Output the (x, y) coordinate of the center of the cell containing the given text.  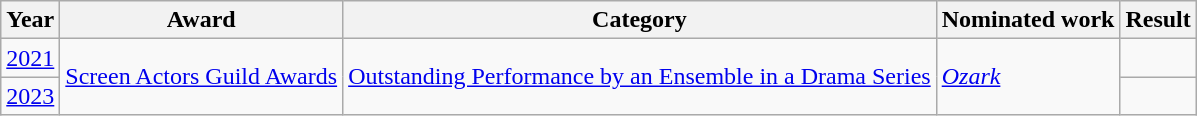
Category (640, 20)
Year (30, 20)
Award (202, 20)
Nominated work (1028, 20)
Outstanding Performance by an Ensemble in a Drama Series (640, 77)
Result (1158, 20)
Screen Actors Guild Awards (202, 77)
Ozark (1028, 77)
2023 (30, 96)
2021 (30, 58)
